Determine the [x, y] coordinate at the center of the cell enclosing the given text.  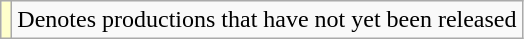
Denotes productions that have not yet been released [267, 20]
